Search for the cell housing the specified text and yield its (X, Y) center coordinate. 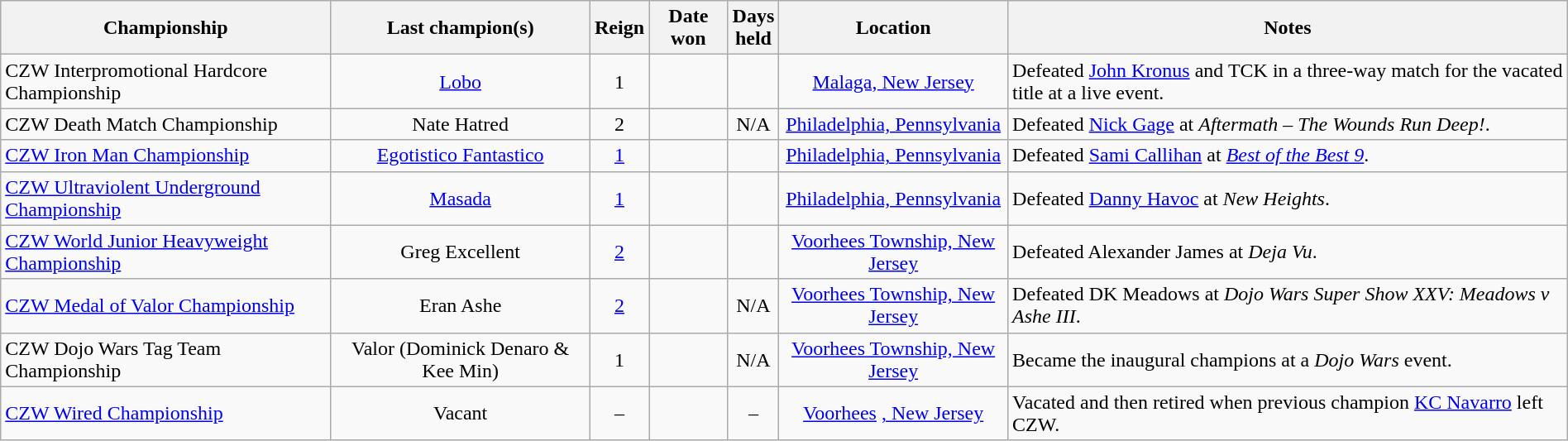
Malaga, New Jersey (893, 81)
Championship (165, 28)
Vacant (461, 414)
Defeated John Kronus and TCK in a three-way match for the vacated title at a live event. (1288, 81)
CZW Ultraviolent Underground Championship (165, 199)
Nate Hatred (461, 124)
CZW Wired Championship (165, 414)
Date won (688, 28)
CZW World Junior Heavyweight Championship (165, 252)
Voorhees , New Jersey (893, 414)
Valor (Dominick Denaro & Kee Min) (461, 359)
Defeated Alexander James at Deja Vu. (1288, 252)
Notes (1288, 28)
Defeated Danny Havoc at New Heights. (1288, 199)
CZW Iron Man Championship (165, 156)
Masada (461, 199)
Location (893, 28)
Last champion(s) (461, 28)
Reign (620, 28)
Daysheld (753, 28)
Defeated DK Meadows at Dojo Wars Super Show XXV: Meadows v Ashe III. (1288, 306)
Vacated and then retired when previous champion KC Navarro left CZW. (1288, 414)
CZW Medal of Valor Championship (165, 306)
Egotistico Fantastico (461, 156)
CZW Dojo Wars Tag Team Championship (165, 359)
Eran Ashe (461, 306)
Greg Excellent (461, 252)
CZW Death Match Championship (165, 124)
CZW Interpromotional Hardcore Championship (165, 81)
Lobo (461, 81)
Defeated Nick Gage at Aftermath – The Wounds Run Deep!. (1288, 124)
Defeated Sami Callihan at Best of the Best 9. (1288, 156)
Became the inaugural champions at a Dojo Wars event. (1288, 359)
